From the cell containing the given text, extract its center point as (x, y) coordinate. 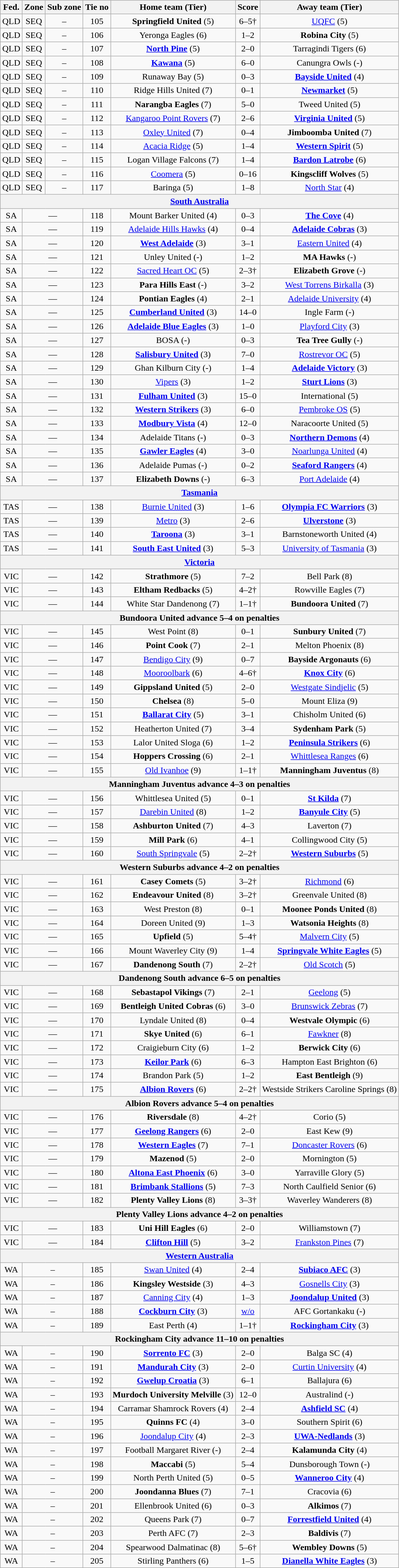
137 (97, 479)
Ashburton United (7) (173, 826)
167 (97, 964)
151 (97, 715)
Moonee Ponds United (8) (330, 909)
MA Hawks (-) (330, 257)
Mandurah City (3) (173, 1367)
144 (97, 604)
157 (97, 812)
122 (97, 271)
2–3† (248, 271)
Peninsula Strikers (6) (330, 742)
178 (97, 1145)
Subiaco AFC (3) (330, 1269)
170 (97, 1020)
7–2 (248, 576)
Brandon Park (5) (173, 1076)
172 (97, 1048)
142 (97, 576)
159 (97, 839)
Melton Phoenix (8) (330, 645)
North Caulfield Senior (6) (330, 1186)
Ballajura (6) (330, 1381)
Plenty Valley Lions advance 4–2 on penalties (200, 1214)
Western Australia (200, 1256)
Malvern City (5) (330, 937)
Brunswick Zebras (7) (330, 1006)
204 (97, 1547)
179 (97, 1159)
Hoppers Crossing (6) (173, 756)
113 (97, 132)
Vipers (3) (173, 382)
Tarragindi Tigers (6) (330, 49)
Alkimos (7) (330, 1506)
East Kew (9) (330, 1131)
202 (97, 1520)
Curtin University (4) (330, 1367)
129 (97, 368)
AFC Gortankaku (-) (330, 1311)
Metro (3) (173, 520)
UQFC (5) (330, 21)
176 (97, 1117)
199 (97, 1478)
Mazenod (5) (173, 1159)
Naracoorte United (5) (330, 424)
West Point (8) (173, 632)
Westgate Sindjelic (5) (330, 687)
160 (97, 854)
Ingle Farm (-) (330, 312)
Knox City (6) (330, 673)
3–3† (248, 1200)
105 (97, 21)
Kalamunda City (4) (330, 1450)
174 (97, 1076)
Bayside United (4) (330, 77)
14–0 (248, 312)
Forrestfield United (4) (330, 1520)
193 (97, 1395)
Spearwood Dalmatinac (8) (173, 1547)
Sydenham Park (5) (330, 729)
Joondalup City (4) (173, 1436)
Westside Strikers Caroline Springs (8) (330, 1089)
Rowville Eagles (7) (330, 590)
150 (97, 701)
182 (97, 1200)
Gippsland United (5) (173, 687)
5–3 (248, 548)
Dandenong South advance 6–5 on penalties (200, 978)
112 (97, 118)
Adelaide Blue Eagles (3) (173, 326)
Noarlunga United (4) (330, 451)
Western Suburbs advance 4–2 on penalties (200, 867)
Riversdale (8) (173, 1117)
183 (97, 1228)
171 (97, 1034)
140 (97, 534)
Craigieburn City (6) (173, 1048)
Geelong (5) (330, 992)
Modbury Vista (4) (173, 424)
5–6† (248, 1547)
Uni Hill Eagles (6) (173, 1228)
East Perth (4) (173, 1325)
135 (97, 451)
136 (97, 465)
Manningham Juventus (8) (330, 770)
University of Tasmania (3) (330, 548)
Seaford Rangers (4) (330, 465)
Mount Waverley City (9) (173, 951)
Tie no (97, 7)
Lalor United Sloga (6) (173, 742)
North Star (4) (330, 188)
109 (97, 77)
0–2 (248, 465)
Whittlesea Ranges (6) (330, 756)
169 (97, 1006)
200 (97, 1491)
132 (97, 410)
194 (97, 1408)
Heatherton United (7) (173, 729)
East Bentleigh (9) (330, 1076)
152 (97, 729)
Perth AFC (7) (173, 1533)
South East United (3) (173, 548)
164 (97, 923)
181 (97, 1186)
Albion Rovers (6) (173, 1089)
Bayside Argonauts (6) (330, 659)
Hampton East Brighton (6) (330, 1062)
192 (97, 1381)
Kawana (5) (173, 63)
Maccabi (5) (173, 1464)
5–4 (248, 1464)
Canungra Owls (-) (330, 63)
Taroona (3) (173, 534)
Adelaide Titans (-) (173, 437)
158 (97, 826)
Bentleigh United Cobras (6) (173, 1006)
Ulverstone (3) (330, 520)
w/o (248, 1311)
Logan Village Falcons (7) (173, 160)
173 (97, 1062)
4–1 (248, 839)
114 (97, 146)
Sunbury United (7) (330, 632)
Cumberland United (3) (173, 312)
Baldivis (7) (330, 1533)
Sub zone (64, 7)
117 (97, 188)
155 (97, 770)
161 (97, 881)
198 (97, 1464)
108 (97, 63)
Springvale White Eagles (5) (330, 951)
Bundoora United (7) (330, 604)
189 (97, 1325)
Plenty Valley Lions (8) (173, 1200)
Victoria (200, 562)
Sacred Heart OC (5) (173, 271)
148 (97, 673)
7–0 (248, 354)
Fawkner (8) (330, 1034)
106 (97, 35)
Yarraville Glory (5) (330, 1173)
Mount Eliza (9) (330, 701)
Rockingham City (3) (330, 1325)
196 (97, 1436)
Quinns FC (4) (173, 1422)
Kangaroo Point Rovers (7) (173, 118)
UWA-Nedlands (3) (330, 1436)
123 (97, 285)
Wembley Downs (5) (330, 1547)
Doreen United (9) (173, 923)
Jimboomba United (7) (330, 132)
Rostrevor OC (5) (330, 354)
Tweed United (5) (330, 104)
Stirling Panthers (6) (173, 1561)
Northern Demons (4) (330, 437)
Eastern United (4) (330, 243)
186 (97, 1283)
125 (97, 312)
Upfield (5) (173, 937)
110 (97, 90)
Sebastapol Vikings (7) (173, 992)
Ghan Kilburn City (-) (173, 368)
Zone (34, 7)
Bell Park (8) (330, 576)
Robina City (5) (330, 35)
Clifton Hill (5) (173, 1242)
188 (97, 1311)
197 (97, 1450)
119 (97, 229)
Tasmania (200, 493)
Greenvale United (8) (330, 895)
Carramar Shamrock Rovers (4) (173, 1408)
West Torrens Birkalla (3) (330, 285)
143 (97, 590)
Oxley United (7) (173, 132)
Playford City (3) (330, 326)
South Australia (200, 202)
Yeronga Eagles (6) (173, 35)
Ballarat City (5) (173, 715)
190 (97, 1353)
Lyndale United (8) (173, 1020)
Cockburn City (3) (173, 1311)
Unley United (-) (173, 257)
1–0 (248, 326)
184 (97, 1242)
Adelaide Hills Hawks (4) (173, 229)
South Springvale (5) (173, 854)
139 (97, 520)
Away team (Tier) (330, 7)
191 (97, 1367)
Berwick City (6) (330, 1048)
Fulham United (3) (173, 395)
Darebin United (8) (173, 812)
Brimbank Stallions (5) (173, 1186)
Mill Park (6) (173, 839)
Eltham Redbacks (5) (173, 590)
Adelaide University (4) (330, 299)
146 (97, 645)
154 (97, 756)
121 (97, 257)
1–6 (248, 507)
124 (97, 299)
Home team (Tier) (173, 7)
Adelaide Cobras (3) (330, 229)
Corio (5) (330, 1117)
Bundoora United advance 5–4 on penalties (200, 618)
Virginia United (5) (330, 118)
Fed. (11, 7)
Keilor Park (6) (173, 1062)
Queens Park (7) (173, 1520)
St Kilda (7) (330, 798)
116 (97, 174)
Dianella White Eagles (3) (330, 1561)
Olympia FC Warriors (3) (330, 507)
Banyule City (5) (330, 812)
Gawler Eagles (4) (173, 451)
Canning City (4) (173, 1298)
Para Hills East (-) (173, 285)
1–5 (248, 1561)
Pontian Eagles (4) (173, 299)
201 (97, 1506)
Runaway Bay (5) (173, 77)
Elizabeth Grove (-) (330, 271)
Westvale Olympic (6) (330, 1020)
Dandenong South (7) (173, 964)
Dunsborough Town (-) (330, 1464)
168 (97, 992)
Adelaide Pumas (-) (173, 465)
Joondalup United (3) (330, 1298)
Manningham Juventus advance 4–3 on penalties (200, 784)
133 (97, 424)
153 (97, 742)
156 (97, 798)
Point Cook (7) (173, 645)
Coomera (5) (173, 174)
111 (97, 104)
West Adelaide (3) (173, 243)
Old Scotch (5) (330, 964)
North Pine (5) (173, 49)
Balga SC (4) (330, 1353)
Newmarket (5) (330, 90)
126 (97, 326)
Tea Tree Gully (-) (330, 340)
177 (97, 1131)
Frankston Pines (7) (330, 1242)
Wanneroo City (4) (330, 1478)
Western Suburbs (5) (330, 854)
Sorrento FC (3) (173, 1353)
118 (97, 215)
Gosnells City (3) (330, 1283)
White Star Dandenong (7) (173, 604)
Score (248, 7)
West Preston (8) (173, 909)
165 (97, 937)
120 (97, 243)
Strathmore (5) (173, 576)
Australind (-) (330, 1395)
0–5 (248, 1478)
Gwelup Croatia (3) (173, 1381)
Western Eagles (7) (173, 1145)
141 (97, 548)
Salisbury United (3) (173, 354)
Sturt Lions (3) (330, 382)
Whittlesea United (5) (173, 798)
1–8 (248, 188)
6–5† (248, 21)
Narangba Eagles (7) (173, 104)
145 (97, 632)
180 (97, 1173)
187 (97, 1298)
Laverton (7) (330, 826)
Burnie United (3) (173, 507)
147 (97, 659)
Joondanna Blues (7) (173, 1491)
Cracovia (6) (330, 1491)
Acacia Ridge (5) (173, 146)
Southern Spirit (6) (330, 1422)
BOSA (-) (173, 340)
Albion Rovers advance 5–4 on penalties (200, 1103)
Elizabeth Downs (-) (173, 479)
Ellenbrook United (6) (173, 1506)
203 (97, 1533)
Football Margaret River (-) (173, 1450)
Adelaide Victory (3) (330, 368)
Altona East Phoenix (6) (173, 1173)
128 (97, 354)
Williamstown (7) (330, 1228)
175 (97, 1089)
149 (97, 687)
Casey Comets (5) (173, 881)
138 (97, 507)
195 (97, 1422)
166 (97, 951)
Chelsea (8) (173, 701)
Murdoch University Melville (3) (173, 1395)
4–6† (248, 673)
131 (97, 395)
3–4 (248, 729)
Pembroke OS (5) (330, 410)
115 (97, 160)
Bendigo City (9) (173, 659)
130 (97, 382)
Swan United (4) (173, 1269)
5–4† (248, 937)
162 (97, 895)
Mooroolbark (6) (173, 673)
134 (97, 437)
Mornington (5) (330, 1159)
Chisholm United (6) (330, 715)
Endeavour United (8) (173, 895)
Doncaster Rovers (6) (330, 1145)
The Cove (4) (330, 215)
International (5) (330, 395)
Bardon Latrobe (6) (330, 160)
107 (97, 49)
Richmond (6) (330, 881)
Rockingham City advance 11–10 on penalties (200, 1339)
North Perth United (5) (173, 1478)
Watsonia Heights (8) (330, 923)
Waverley Wanderers (8) (330, 1200)
Mount Barker United (4) (173, 215)
15–0 (248, 395)
Springfield United (5) (173, 21)
163 (97, 909)
7–3 (248, 1186)
Port Adelaide (4) (330, 479)
Western Spirit (5) (330, 146)
205 (97, 1561)
Kingsley Westside (3) (173, 1283)
0–16 (248, 174)
Ridge Hills United (7) (173, 90)
Old Ivanhoe (9) (173, 770)
185 (97, 1269)
127 (97, 340)
Collingwood City (5) (330, 839)
Western Strikers (3) (173, 410)
Baringa (5) (173, 188)
Geelong Rangers (6) (173, 1131)
Ashfield SC (4) (330, 1408)
Barnstoneworth United (4) (330, 534)
Kingscliff Wolves (5) (330, 174)
Skye United (6) (173, 1034)
